Provide the (X, Y) coordinate of the cell's center where the given text is located.  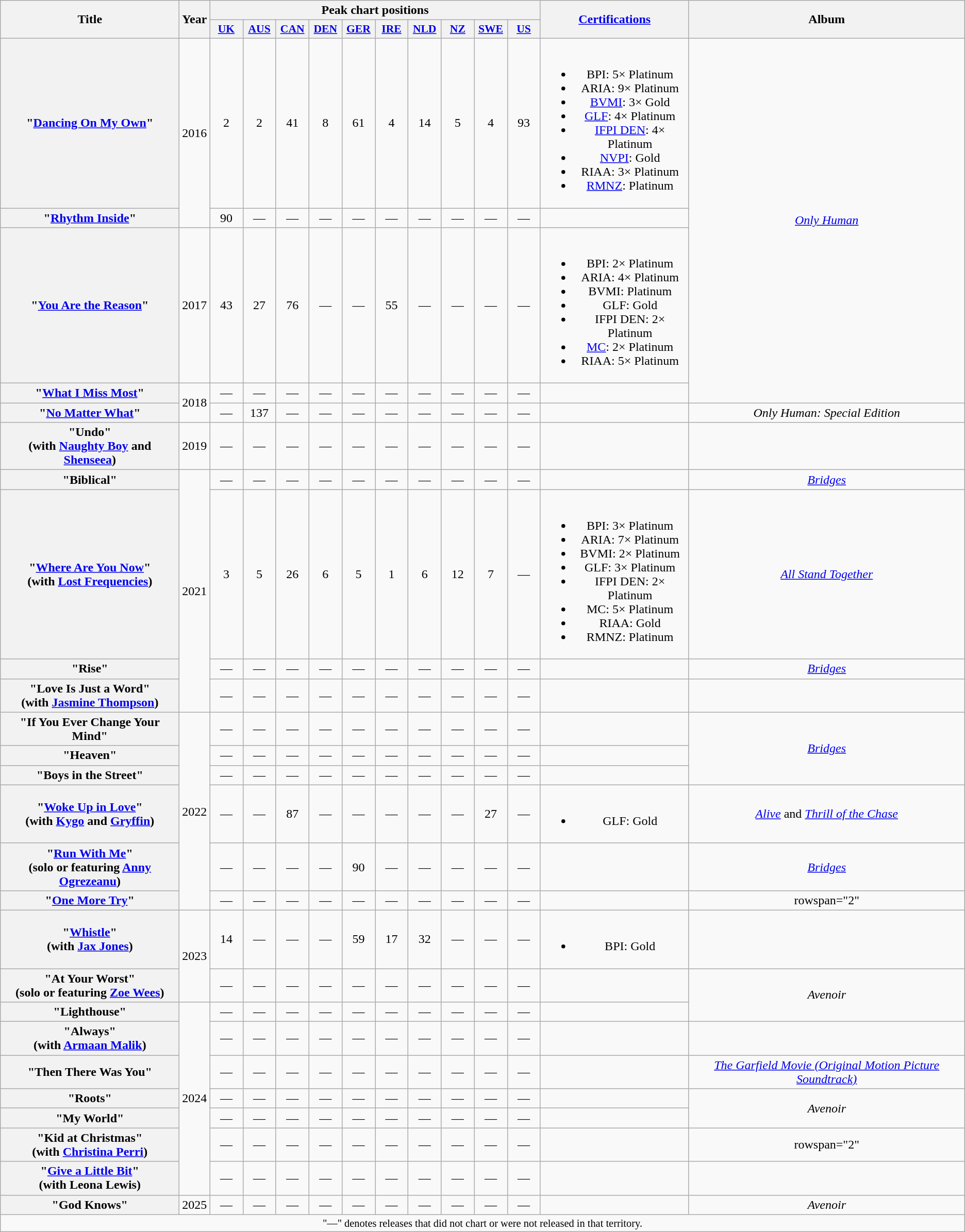
7 (491, 574)
76 (292, 306)
2021 (195, 591)
BPI: 3× PlatinumARIA: 7× PlatinumBVMI: 2× PlatinumGLF: 3× PlatinumIFPI DEN: 2× PlatinumMC: 5× PlatinumRIAA: GoldRMNZ: Platinum (614, 574)
Title (90, 20)
BPI: Gold (614, 939)
1 (392, 574)
2025 (195, 1205)
GER (358, 29)
"Always"(with Armaan Malik) (90, 1039)
2017 (195, 306)
"One More Try" (90, 900)
Only Human: Special Edition (827, 413)
59 (358, 939)
"At Your Worst"(solo or featuring Zoe Wees) (90, 985)
NZ (458, 29)
17 (392, 939)
"Woke Up in Love" (with Kygo and Gryffin) (90, 814)
"Whistle"(with Jax Jones) (90, 939)
SWE (491, 29)
UK (226, 29)
2023 (195, 956)
"Run With Me"(solo or featuring Anny Ogrezeanu) (90, 867)
41 (292, 123)
AUS (259, 29)
"Rise" (90, 669)
"Give a Little Bit"(with Leona Lewis) (90, 1178)
"Biblical" (90, 480)
2018 (195, 403)
BPI: 2× PlatinumARIA: 4× PlatinumBVMI: PlatinumGLF: GoldIFPI DEN: 2× PlatinumMC: 2× PlatinumRIAA: 5× Platinum (614, 306)
"Dancing On My Own" (90, 123)
32 (425, 939)
26 (292, 574)
"What I Miss Most" (90, 393)
GLF: Gold (614, 814)
"Heaven" (90, 755)
IRE (392, 29)
137 (259, 413)
Alive and Thrill of the Chase (827, 814)
"Where Are You Now" (with Lost Frequencies) (90, 574)
"Roots" (90, 1099)
43 (226, 306)
"My World" (90, 1118)
"Boys in the Street" (90, 775)
NLD (425, 29)
The Garfield Movie (Original Motion Picture Soundtrack) (827, 1072)
8 (325, 123)
2019 (195, 446)
Certifications (614, 20)
US (524, 29)
2024 (195, 1099)
"God Knows" (90, 1205)
87 (292, 814)
"Then There Was You" (90, 1072)
3 (226, 574)
12 (458, 574)
Only Human (827, 221)
Album (827, 20)
BPI: 5× PlatinumARIA: 9× PlatinumBVMI: 3× GoldGLF: 4× PlatinumIFPI DEN: 4× PlatinumNVPI: GoldRIAA: 3× PlatinumRMNZ: Platinum (614, 123)
Peak chart positions (375, 10)
"Love Is Just a Word"(with Jasmine Thompson) (90, 696)
"Rhythm Inside" (90, 218)
"If You Ever Change Your Mind" (90, 729)
2022 (195, 811)
"No Matter What" (90, 413)
"Undo" (with Naughty Boy and Shenseea) (90, 446)
"Lighthouse" (90, 1012)
55 (392, 306)
93 (524, 123)
Year (195, 20)
DEN (325, 29)
All Stand Together (827, 574)
CAN (292, 29)
2016 (195, 133)
"—" denotes releases that did not chart or were not released in that territory. (482, 1223)
61 (358, 123)
"Kid at Christmas"(with Christina Perri) (90, 1145)
"You Are the Reason" (90, 306)
